Locate the cell with the specified text and output its [X, Y] center coordinate. 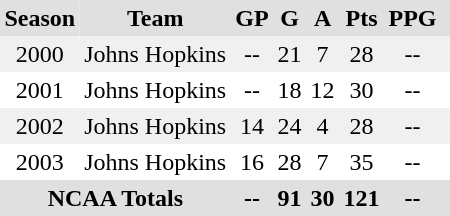
G [290, 18]
35 [362, 162]
NCAA Totals [116, 198]
Season [40, 18]
A [322, 18]
4 [322, 126]
Pts [362, 18]
91 [290, 198]
2001 [40, 90]
12 [322, 90]
121 [362, 198]
Team [156, 18]
21 [290, 54]
18 [290, 90]
2003 [40, 162]
24 [290, 126]
PPG [412, 18]
GP [252, 18]
16 [252, 162]
2000 [40, 54]
14 [252, 126]
2002 [40, 126]
